From the cell containing the given text, extract its center point as [x, y] coordinate. 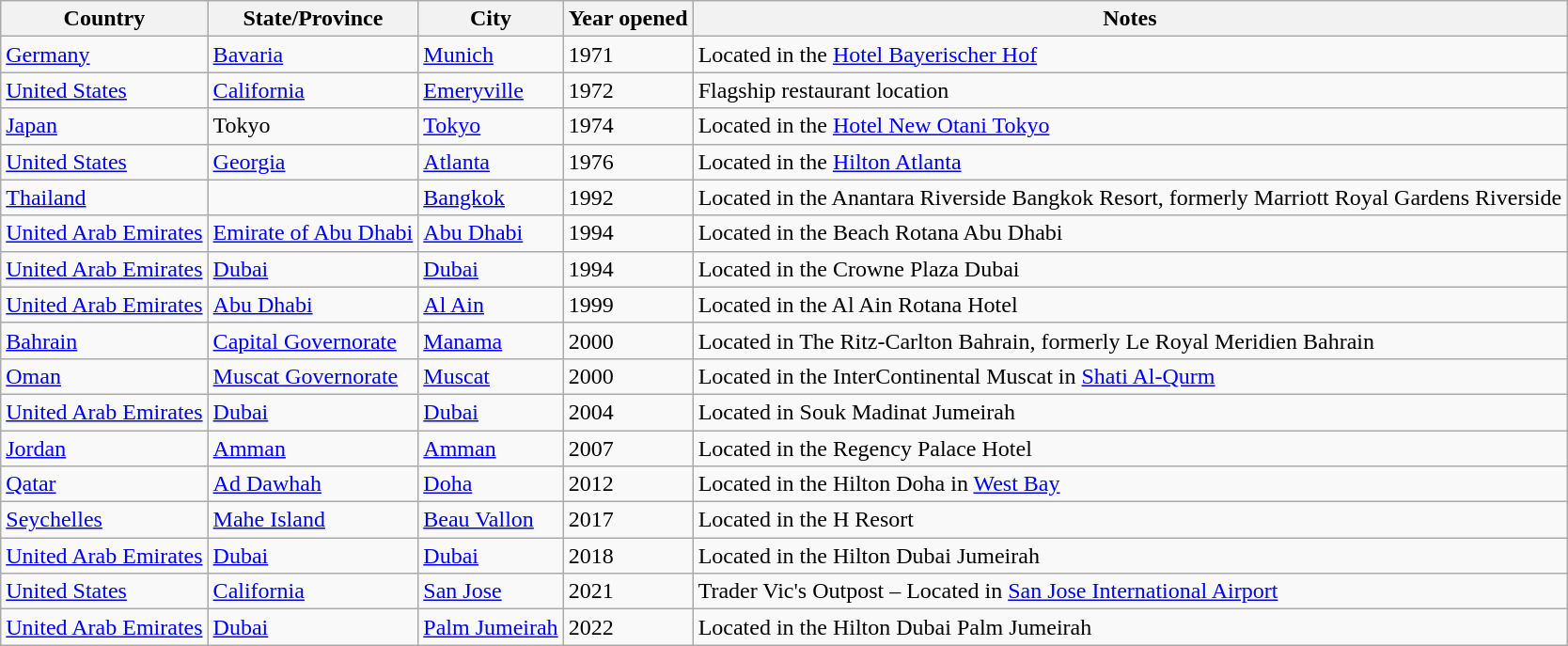
2022 [628, 627]
Ad Dawhah [313, 484]
Beau Vallon [491, 520]
Located in the InterContinental Muscat in Shati Al-Qurm [1130, 376]
Located in the Anantara Riverside Bangkok Resort, formerly Marriott Royal Gardens Riverside [1130, 197]
Located in The Ritz-Carlton Bahrain, formerly Le Royal Meridien Bahrain [1130, 340]
Bangkok [491, 197]
2004 [628, 412]
Located in Souk Madinat Jumeirah [1130, 412]
Muscat [491, 376]
1999 [628, 305]
Georgia [313, 162]
Palm Jumeirah [491, 627]
Qatar [104, 484]
Bavaria [313, 55]
Germany [104, 55]
Thailand [104, 197]
Located in the Regency Palace Hotel [1130, 449]
2007 [628, 449]
Doha [491, 484]
San Jose [491, 591]
Capital Governorate [313, 340]
Oman [104, 376]
Located in the H Resort [1130, 520]
Located in the Hilton Atlanta [1130, 162]
2012 [628, 484]
Trader Vic's Outpost – Located in San Jose International Airport [1130, 591]
Located in the Hilton Dubai Palm Jumeirah [1130, 627]
Located in the Hotel New Otani Tokyo [1130, 126]
2017 [628, 520]
City [491, 19]
Flagship restaurant location [1130, 90]
Bahrain [104, 340]
State/Province [313, 19]
1992 [628, 197]
Munich [491, 55]
Muscat Governorate [313, 376]
Located in the Hotel Bayerischer Hof [1130, 55]
Seychelles [104, 520]
Located in the Beach Rotana Abu Dhabi [1130, 233]
Located in the Crowne Plaza Dubai [1130, 269]
Al Ain [491, 305]
1976 [628, 162]
Emirate of Abu Dhabi [313, 233]
Year opened [628, 19]
Located in the Al Ain Rotana Hotel [1130, 305]
Jordan [104, 449]
Emeryville [491, 90]
2018 [628, 556]
Manama [491, 340]
Notes [1130, 19]
Located in the Hilton Dubai Jumeirah [1130, 556]
1971 [628, 55]
2021 [628, 591]
Mahe Island [313, 520]
1974 [628, 126]
Country [104, 19]
Japan [104, 126]
1972 [628, 90]
Atlanta [491, 162]
Located in the Hilton Doha in West Bay [1130, 484]
